From the cell containing the given text, extract its center point as (x, y) coordinate. 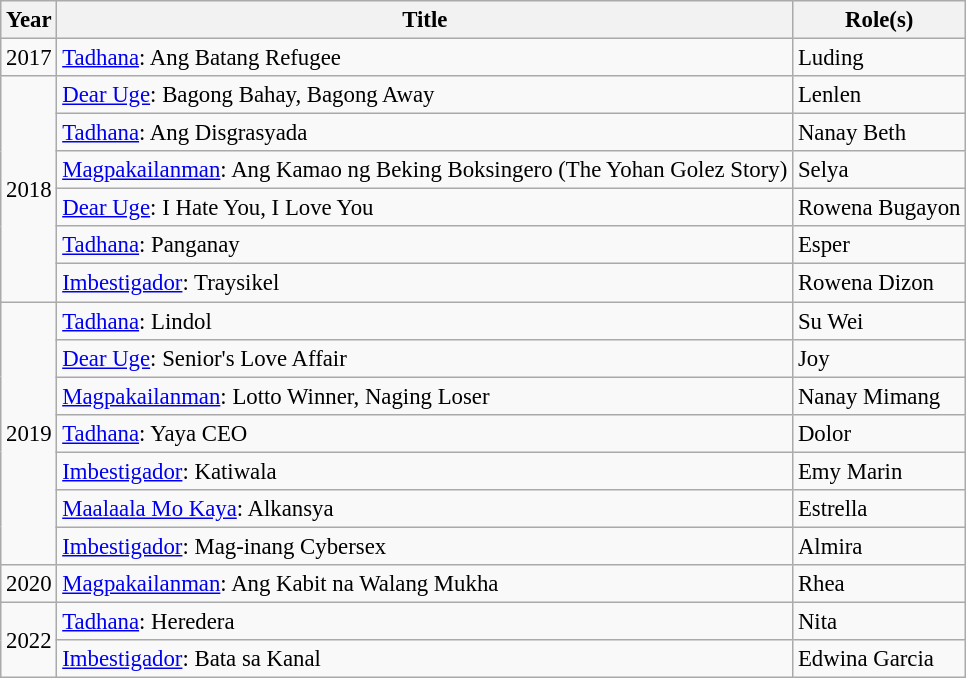
2018 (29, 189)
Imbestigador: Bata sa Kanal (425, 659)
Tadhana: Ang Disgrasyada (425, 133)
Luding (880, 58)
Su Wei (880, 321)
Title (425, 20)
Dear Uge: Senior's Love Affair (425, 358)
Imbestigador: Traysikel (425, 283)
Rowena Bugayon (880, 208)
Nanay Mimang (880, 396)
Tadhana: Lindol (425, 321)
Role(s) (880, 20)
Tadhana: Panganay (425, 245)
Nanay Beth (880, 133)
Magpakailanman: Lotto Winner, Naging Loser (425, 396)
Tadhana: Heredera (425, 621)
Imbestigador: Mag-inang Cybersex (425, 546)
2017 (29, 58)
Rowena Dizon (880, 283)
Emy Marin (880, 471)
Lenlen (880, 95)
Esper (880, 245)
Nita (880, 621)
Almira (880, 546)
Magpakailanman: Ang Kabit na Walang Mukha (425, 584)
Tadhana: Ang Batang Refugee (425, 58)
Selya (880, 170)
Imbestigador: Katiwala (425, 471)
Rhea (880, 584)
Edwina Garcia (880, 659)
Tadhana: Yaya CEO (425, 433)
Magpakailanman: Ang Kamao ng Beking Boksingero (The Yohan Golez Story) (425, 170)
Dear Uge: I Hate You, I Love You (425, 208)
Dear Uge: Bagong Bahay, Bagong Away (425, 95)
Year (29, 20)
Dolor (880, 433)
2019 (29, 434)
Maalaala Mo Kaya: Alkansya (425, 509)
2022 (29, 640)
2020 (29, 584)
Joy (880, 358)
Estrella (880, 509)
